Pinpoint the cell where the given text exists, returning its [X, Y] midpoint coordinate. 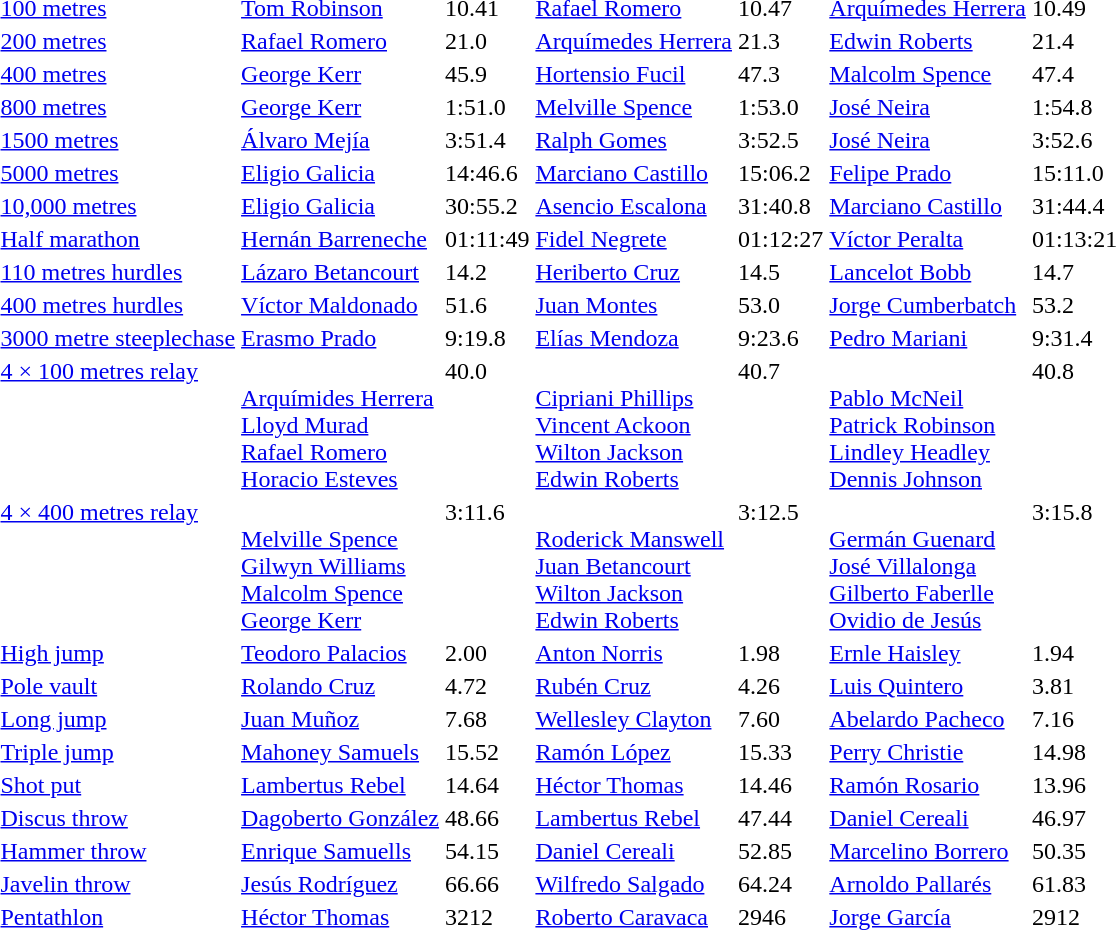
2.00 [486, 653]
Hernán Barreneche [340, 239]
15.33 [780, 752]
48.66 [486, 818]
Roderick Manswell Juan Betancourt Wilton Jackson Edwin Roberts [634, 566]
21.3 [780, 41]
21.0 [486, 41]
14.64 [486, 785]
Lancelot Bobb [928, 272]
15.52 [486, 752]
3:52.5 [780, 140]
Edwin Roberts [928, 41]
Víctor Peralta [928, 239]
Abelardo Pacheco [928, 719]
Asencio Escalona [634, 206]
Jesús Rodríguez [340, 884]
Wellesley Clayton [634, 719]
Marcelino Borrero [928, 851]
9:23.6 [780, 338]
52.85 [780, 851]
1:53.0 [780, 107]
Luis Quintero [928, 686]
Juan Montes [634, 305]
51.6 [486, 305]
Elías Mendoza [634, 338]
Lázaro Betancourt [340, 272]
1.98 [780, 653]
Arnoldo Pallarés [928, 884]
7.60 [780, 719]
14.5 [780, 272]
Mahoney Samuels [340, 752]
30:55.2 [486, 206]
Cipriani Phillips Vincent Ackoon Wilton Jackson Edwin Roberts [634, 425]
Germán Guenard José Villalonga Gilberto Faberlle Ovidio de Jesús [928, 566]
Héctor Thomas [634, 785]
Ralph Gomes [634, 140]
Dagoberto González [340, 818]
Pedro Mariani [928, 338]
Rubén Cruz [634, 686]
Rolando Cruz [340, 686]
01:11:49 [486, 239]
3:12.5 [780, 566]
14:46.6 [486, 173]
3:11.6 [486, 566]
40.7 [780, 425]
Rafael Romero [340, 41]
Anton Norris [634, 653]
Malcolm Spence [928, 74]
64.24 [780, 884]
Melville Spence Gilwyn Williams Malcolm Spence George Kerr [340, 566]
Teodoro Palacios [340, 653]
40.0 [486, 425]
45.9 [486, 74]
Juan Muñoz [340, 719]
66.66 [486, 884]
Pablo McNeil Patrick Robinson Lindley Headley Dennis Johnson [928, 425]
54.15 [486, 851]
Felipe Prado [928, 173]
Víctor Maldonado [340, 305]
9:19.8 [486, 338]
Perry Christie [928, 752]
14.2 [486, 272]
Heriberto Cruz [634, 272]
15:06.2 [780, 173]
53.0 [780, 305]
14.46 [780, 785]
4.26 [780, 686]
Melville Spence [634, 107]
Arquímides Herrera Lloyd Murad Rafael Romero Horacio Esteves [340, 425]
Álvaro Mejía [340, 140]
Enrique Samuells [340, 851]
4.72 [486, 686]
Wilfredo Salgado [634, 884]
7.68 [486, 719]
Ramón López [634, 752]
47.3 [780, 74]
Ramón Rosario [928, 785]
Hortensio Fucil [634, 74]
Ernle Haisley [928, 653]
01:12:27 [780, 239]
Fidel Negrete [634, 239]
Erasmo Prado [340, 338]
Arquímedes Herrera [634, 41]
1:51.0 [486, 107]
31:40.8 [780, 206]
47.44 [780, 818]
3:51.4 [486, 140]
Jorge Cumberbatch [928, 305]
